Pinpoint the cell where the given text exists, returning its [X, Y] midpoint coordinate. 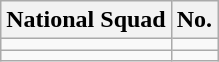
National Squad [86, 20]
No. [194, 20]
